Extract the (X, Y) coordinate from the center of the cell holding the provided text.  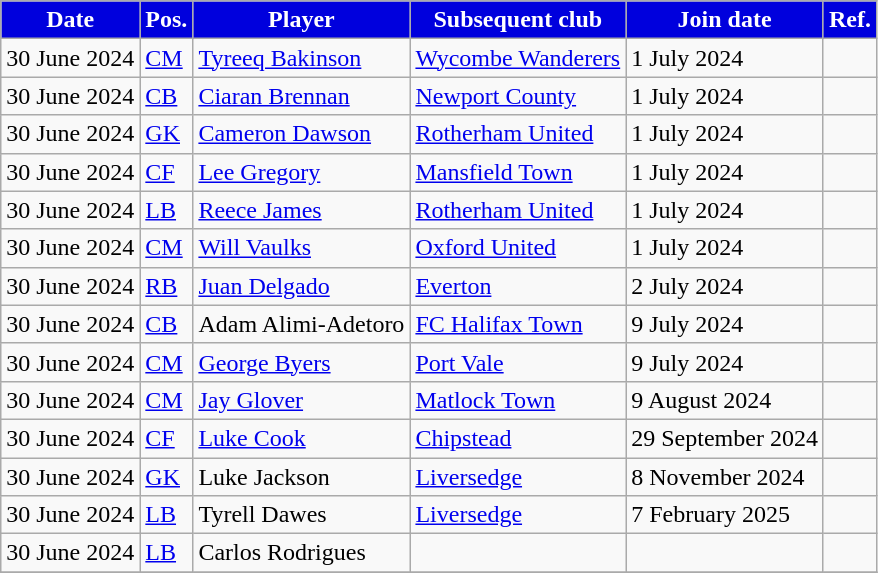
Reece James (302, 210)
9 August 2024 (725, 400)
7 February 2025 (725, 515)
Will Vaulks (302, 248)
Tyreeq Bakinson (302, 58)
RB (166, 286)
29 September 2024 (725, 438)
Ref. (850, 20)
2 July 2024 (725, 286)
Oxford United (518, 248)
FC Halifax Town (518, 324)
Lee Gregory (302, 172)
Player (302, 20)
Juan Delgado (302, 286)
Matlock Town (518, 400)
Mansfield Town (518, 172)
Join date (725, 20)
Cameron Dawson (302, 134)
Subsequent club (518, 20)
Luke Jackson (302, 477)
Ciaran Brennan (302, 96)
Carlos Rodrigues (302, 553)
Newport County (518, 96)
Pos. (166, 20)
Jay Glover (302, 400)
Date (70, 20)
Port Vale (518, 362)
Adam Alimi-Adetoro (302, 324)
Luke Cook (302, 438)
Chipstead (518, 438)
Wycombe Wanderers (518, 58)
Everton (518, 286)
8 November 2024 (725, 477)
Tyrell Dawes (302, 515)
George Byers (302, 362)
